From the cell containing the given text, extract its center point as [x, y] coordinate. 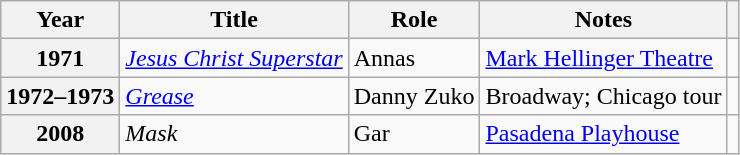
Grease [234, 96]
2008 [60, 134]
Gar [414, 134]
Mark Hellinger Theatre [604, 58]
1972–1973 [60, 96]
Broadway; Chicago tour [604, 96]
Annas [414, 58]
Danny Zuko [414, 96]
Jesus Christ Superstar [234, 58]
1971 [60, 58]
Notes [604, 20]
Role [414, 20]
Year [60, 20]
Pasadena Playhouse [604, 134]
Mask [234, 134]
Title [234, 20]
